Determine the (X, Y) coordinate at the center of the cell enclosing the given text.  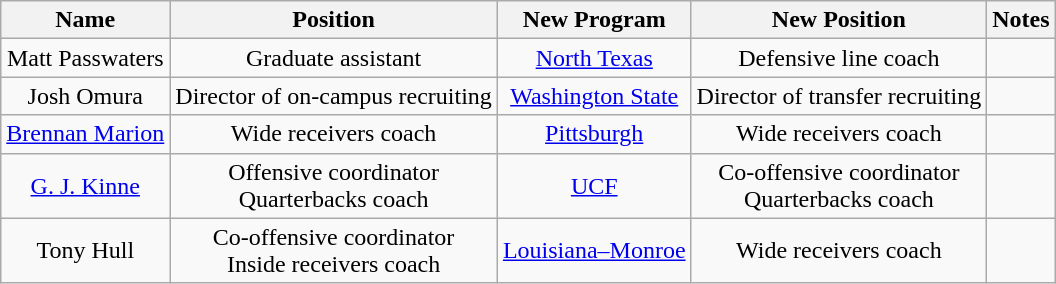
North Texas (594, 58)
G. J. Kinne (86, 186)
Offensive coordinatorQuarterbacks coach (334, 186)
Notes (1021, 20)
New Program (594, 20)
Matt Passwaters (86, 58)
Washington State (594, 96)
Josh Omura (86, 96)
UCF (594, 186)
Director of transfer recruiting (839, 96)
New Position (839, 20)
Name (86, 20)
Pittsburgh (594, 134)
Tony Hull (86, 250)
Louisiana–Monroe (594, 250)
Defensive line coach (839, 58)
Director of on-campus recruiting (334, 96)
Co-offensive coordinatorQuarterbacks coach (839, 186)
Graduate assistant (334, 58)
Brennan Marion (86, 134)
Position (334, 20)
Co-offensive coordinatorInside receivers coach (334, 250)
